Find where the given text appears and provide that cell's center as (X, Y) coordinate. 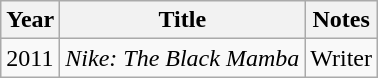
Title (182, 20)
2011 (30, 58)
Year (30, 20)
Notes (342, 20)
Nike: The Black Mamba (182, 58)
Writer (342, 58)
